Locate the cell with the specified text and output its (x, y) center coordinate. 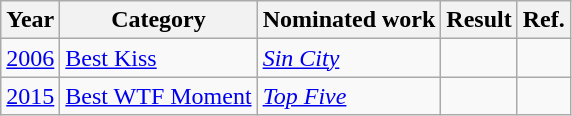
Nominated work (349, 20)
Result (479, 20)
Category (158, 20)
Year (30, 20)
2015 (30, 96)
Best Kiss (158, 58)
Best WTF Moment (158, 96)
Ref. (544, 20)
Sin City (349, 58)
Top Five (349, 96)
2006 (30, 58)
